From the cell containing the given text, extract its center point as (X, Y) coordinate. 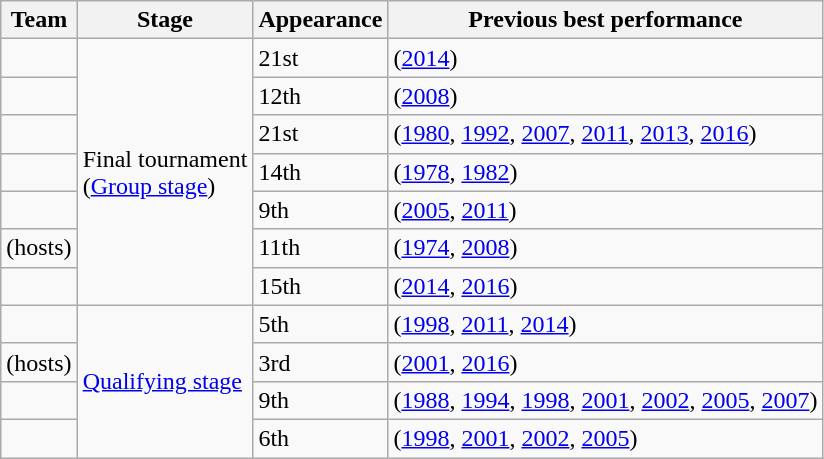
11th (320, 248)
12th (320, 96)
(1980, 1992, 2007, 2011, 2013, 2016) (606, 134)
5th (320, 324)
14th (320, 172)
(1974, 2008) (606, 248)
(1998, 2001, 2002, 2005) (606, 438)
6th (320, 438)
(1998, 2011, 2014) (606, 324)
Appearance (320, 20)
Team (39, 20)
(2014, 2016) (606, 286)
(2005, 2011) (606, 210)
(1988, 1994, 1998, 2001, 2002, 2005, 2007) (606, 400)
3rd (320, 362)
(2001, 2016) (606, 362)
Final tournament(Group stage) (165, 172)
(2014) (606, 58)
Stage (165, 20)
Qualifying stage (165, 381)
(2008) (606, 96)
(1978, 1982) (606, 172)
Previous best performance (606, 20)
15th (320, 286)
